Search for the cell housing the specified text and yield its [x, y] center coordinate. 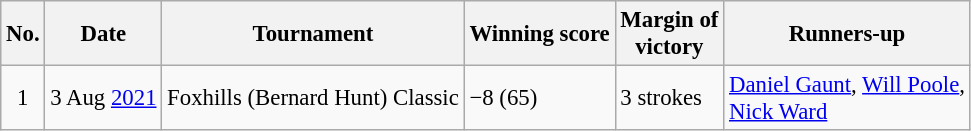
Daniel Gaunt, Will Poole, Nick Ward [848, 98]
Runners-up [848, 34]
Winning score [540, 34]
3 strokes [670, 98]
Margin ofvictory [670, 34]
No. [23, 34]
−8 (65) [540, 98]
Date [104, 34]
Tournament [313, 34]
Foxhills (Bernard Hunt) Classic [313, 98]
1 [23, 98]
3 Aug 2021 [104, 98]
